For the text-containing cell, return its midpoint in [X, Y] coordinate format. 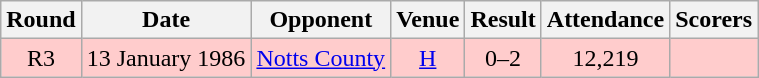
0–2 [503, 58]
Venue [428, 20]
Date [166, 20]
Opponent [321, 20]
Result [503, 20]
R3 [41, 58]
H [428, 58]
12,219 [605, 58]
13 January 1986 [166, 58]
Round [41, 20]
Scorers [714, 20]
Attendance [605, 20]
Notts County [321, 58]
